Identify which cell holds the provided text, then report its (X, Y) central coordinate. 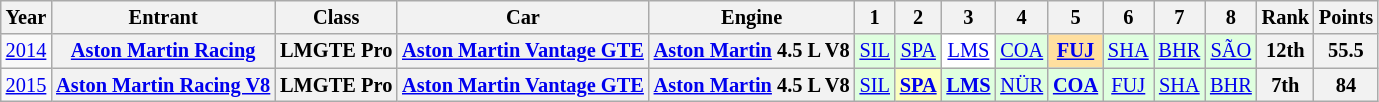
1 (875, 17)
SÃO (1231, 51)
8 (1231, 17)
7th (1286, 85)
Year (26, 17)
2015 (26, 85)
55.5 (1346, 51)
7 (1180, 17)
2014 (26, 51)
6 (1128, 17)
Entrant (163, 17)
Aston Martin Racing V8 (163, 85)
84 (1346, 85)
4 (1022, 17)
Points (1346, 17)
Class (336, 17)
Aston Martin Racing (163, 51)
5 (1076, 17)
Rank (1286, 17)
3 (968, 17)
NÜR (1022, 85)
2 (918, 17)
Engine (752, 17)
Car (523, 17)
12th (1286, 51)
